Return (X, Y) of the center of cell containing provided text 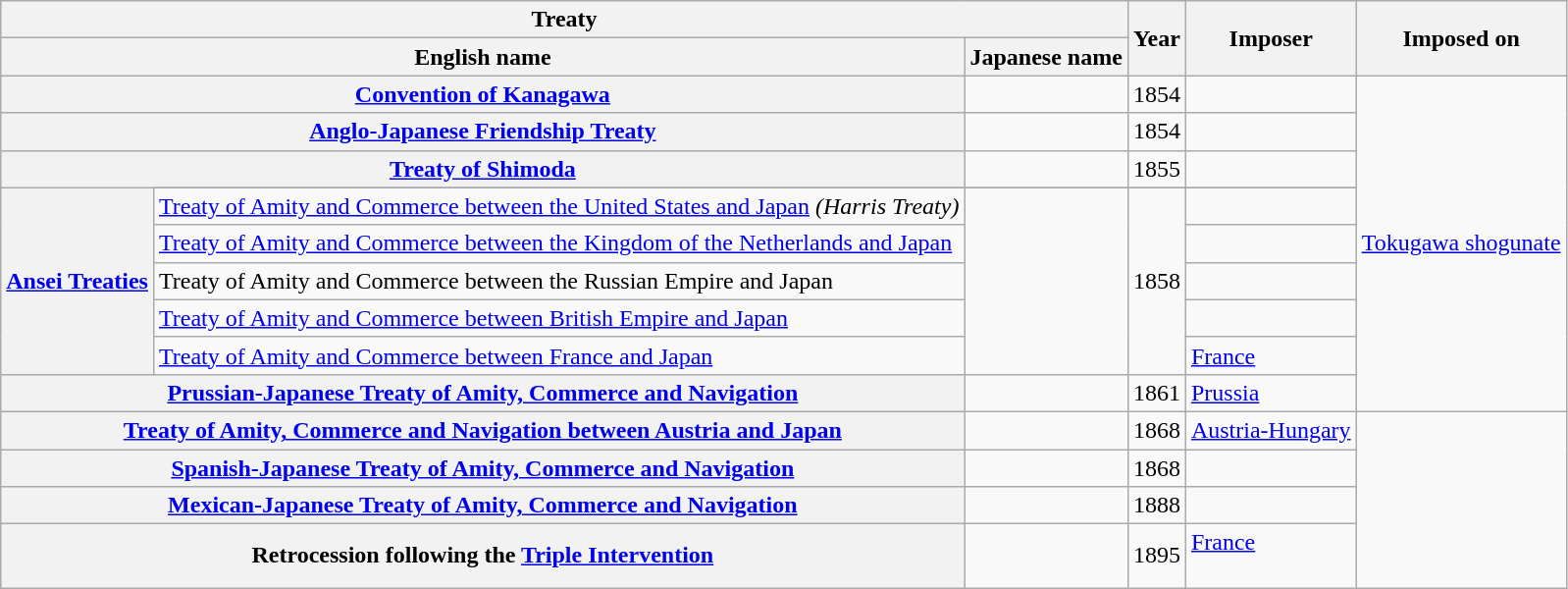
Treaty of Amity, Commerce and Navigation between Austria and Japan (483, 430)
1855 (1156, 169)
Treaty of Amity and Commerce between the Russian Empire and Japan (558, 281)
Treaty of Amity and Commerce between British Empire and Japan (558, 318)
Austria-Hungary (1271, 430)
English name (483, 57)
1861 (1156, 393)
Anglo-Japanese Friendship Treaty (483, 132)
Prussian-Japanese Treaty of Amity, Commerce and Navigation (483, 393)
Imposed on (1461, 38)
Spanish-Japanese Treaty of Amity, Commerce and Navigation (483, 468)
1858 (1156, 281)
Mexican-Japanese Treaty of Amity, Commerce and Navigation (483, 506)
Treaty of Amity and Commerce between the Kingdom of the Netherlands and Japan (558, 243)
Imposer (1271, 38)
Japanese name (1046, 57)
1888 (1156, 506)
Ansei Treaties (78, 281)
Treaty of Amity and Commerce between the United States and Japan (Harris Treaty) (558, 206)
Convention of Kanagawa (483, 94)
Treaty (565, 20)
Treaty of Amity and Commerce between France and Japan (558, 355)
Tokugawa shogunate (1461, 243)
Retrocession following the Triple Intervention (483, 556)
Year (1156, 38)
Treaty of Shimoda (483, 169)
1895 (1156, 556)
Prussia (1271, 393)
